Extract the (x, y) coordinate from the center of the cell holding the provided text.  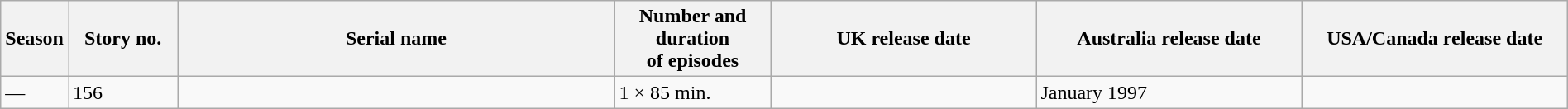
USA/Canada release date (1434, 39)
Season (35, 39)
Number and durationof episodes (693, 39)
156 (122, 92)
Serial name (396, 39)
Story no. (122, 39)
— (35, 92)
Australia release date (1169, 39)
1 × 85 min. (693, 92)
January 1997 (1169, 92)
UK release date (903, 39)
